For the text-containing cell, return its midpoint in [x, y] coordinate format. 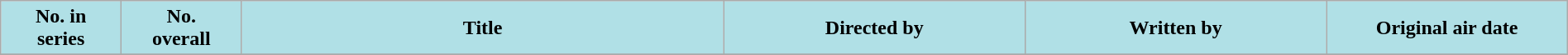
Directed by [874, 28]
Title [483, 28]
Original air date [1447, 28]
No.overall [181, 28]
Written by [1175, 28]
No. inseries [61, 28]
